Extract the [X, Y] coordinate from the center of the cell holding the provided text.  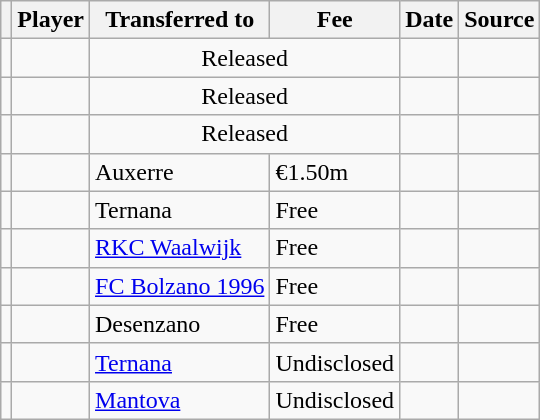
Mantova [180, 400]
Desenzano [180, 324]
Transferred to [180, 20]
Source [500, 20]
FC Bolzano 1996 [180, 286]
Player [51, 20]
€1.50m [335, 172]
RKC Waalwijk [180, 248]
Date [430, 20]
Fee [335, 20]
Auxerre [180, 172]
